Find where the given text appears and provide that cell's center as (X, Y) coordinate. 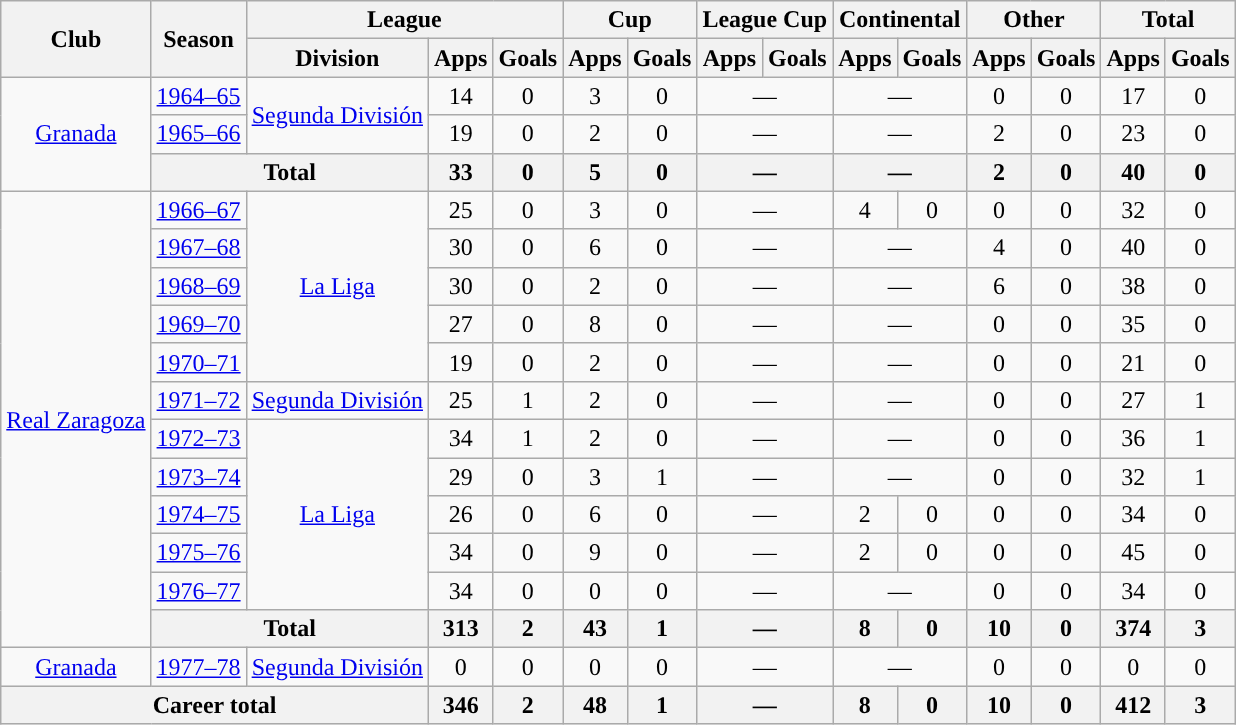
43 (595, 629)
1965–66 (198, 134)
45 (1133, 553)
1966–67 (198, 210)
1972–73 (198, 438)
1969–70 (198, 324)
374 (1133, 629)
5 (595, 172)
21 (1133, 362)
1974–75 (198, 515)
38 (1133, 286)
Division (337, 58)
1976–77 (198, 591)
35 (1133, 324)
1973–74 (198, 477)
26 (461, 515)
1970–71 (198, 362)
1977–78 (198, 667)
48 (595, 705)
313 (461, 629)
League Cup (765, 20)
346 (461, 705)
1971–72 (198, 400)
1967–68 (198, 248)
33 (461, 172)
1975–76 (198, 553)
14 (461, 96)
Career total (215, 705)
9 (595, 553)
23 (1133, 134)
1968–69 (198, 286)
League (404, 20)
Cup (630, 20)
Real Zaragoza (76, 420)
29 (461, 477)
1964–65 (198, 96)
Club (76, 39)
36 (1133, 438)
17 (1133, 96)
Other (1034, 20)
Season (198, 39)
Continental (900, 20)
412 (1133, 705)
